Find where the given text appears and provide that cell's center as (x, y) coordinate. 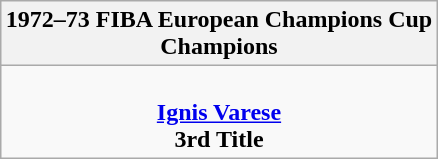
Ignis Varese 3rd Title (218, 112)
1972–73 FIBA European Champions CupChampions (218, 34)
